Output the [x, y] coordinate of the center of the cell containing the given text.  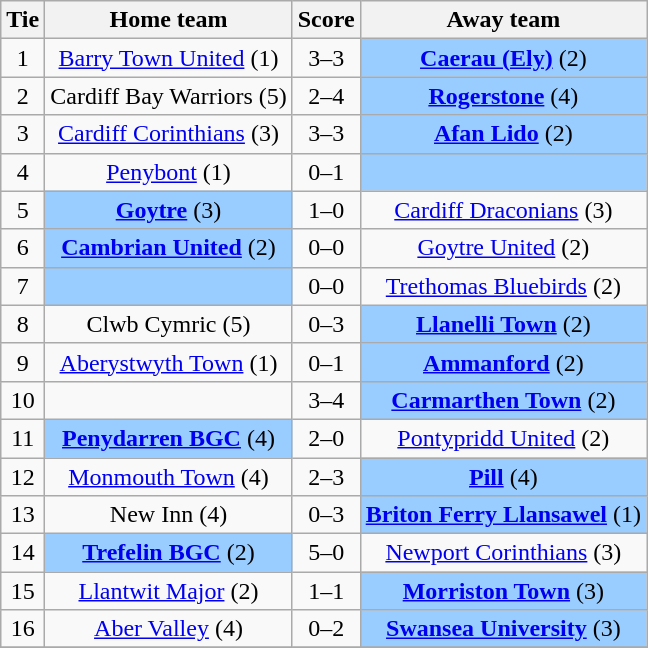
Newport Corinthians (3) [503, 553]
9 [23, 362]
Morriston Town (3) [503, 591]
8 [23, 324]
Ammanford (2) [503, 362]
Tie [23, 20]
11 [23, 438]
New Inn (4) [169, 515]
0–2 [326, 629]
Trefelin BGC (2) [169, 553]
7 [23, 286]
1–1 [326, 591]
Goytre (3) [169, 210]
Clwb Cymric (5) [169, 324]
6 [23, 248]
Aberystwyth Town (1) [169, 362]
Barry Town United (1) [169, 58]
13 [23, 515]
Pontypridd United (2) [503, 438]
4 [23, 172]
Cardiff Draconians (3) [503, 210]
Penydarren BGC (4) [169, 438]
3 [23, 134]
Score [326, 20]
16 [23, 629]
Penybont (1) [169, 172]
Trethomas Bluebirds (2) [503, 286]
Carmarthen Town (2) [503, 400]
Swansea University (3) [503, 629]
2 [23, 96]
2–4 [326, 96]
Rogerstone (4) [503, 96]
Away team [503, 20]
Monmouth Town (4) [169, 477]
Cambrian United (2) [169, 248]
2–3 [326, 477]
5–0 [326, 553]
Llanelli Town (2) [503, 324]
10 [23, 400]
Aber Valley (4) [169, 629]
Goytre United (2) [503, 248]
Afan Lido (2) [503, 134]
Cardiff Corinthians (3) [169, 134]
1–0 [326, 210]
3–4 [326, 400]
Llantwit Major (2) [169, 591]
12 [23, 477]
Home team [169, 20]
1 [23, 58]
Briton Ferry Llansawel (1) [503, 515]
Pill (4) [503, 477]
14 [23, 553]
Caerau (Ely) (2) [503, 58]
15 [23, 591]
Cardiff Bay Warriors (5) [169, 96]
5 [23, 210]
2–0 [326, 438]
